Return the [x, y] coordinate for the center point of the cell that contains the specified text.  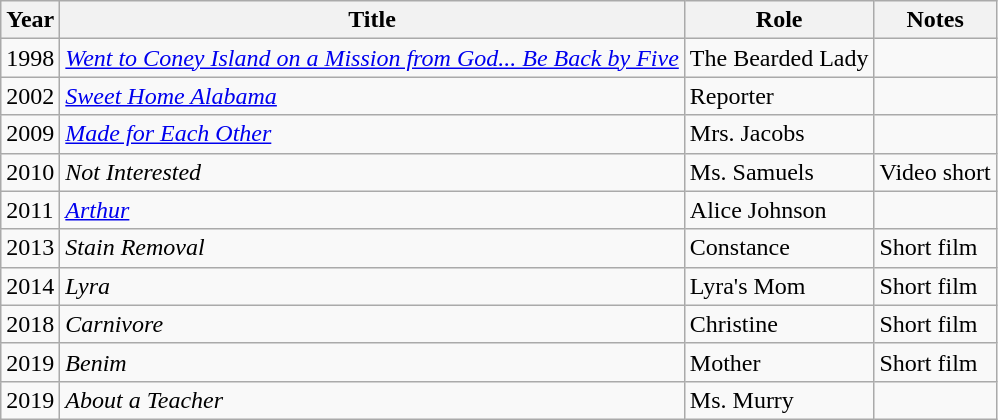
2010 [30, 172]
Ms. Samuels [779, 172]
2014 [30, 286]
2018 [30, 324]
Benim [372, 362]
Reporter [779, 96]
Mother [779, 362]
Notes [935, 20]
The Bearded Lady [779, 58]
Role [779, 20]
Sweet Home Alabama [372, 96]
2013 [30, 248]
Mrs. Jacobs [779, 134]
1998 [30, 58]
2002 [30, 96]
Ms. Murry [779, 400]
Title [372, 20]
2009 [30, 134]
Christine [779, 324]
Not Interested [372, 172]
Stain Removal [372, 248]
2011 [30, 210]
Alice Johnson [779, 210]
Lyra's Mom [779, 286]
Year [30, 20]
Went to Coney Island on a Mission from God... Be Back by Five [372, 58]
Arthur [372, 210]
Video short [935, 172]
Lyra [372, 286]
Constance [779, 248]
Carnivore [372, 324]
About a Teacher [372, 400]
Made for Each Other [372, 134]
